Identify which cell holds the provided text, then report its (X, Y) central coordinate. 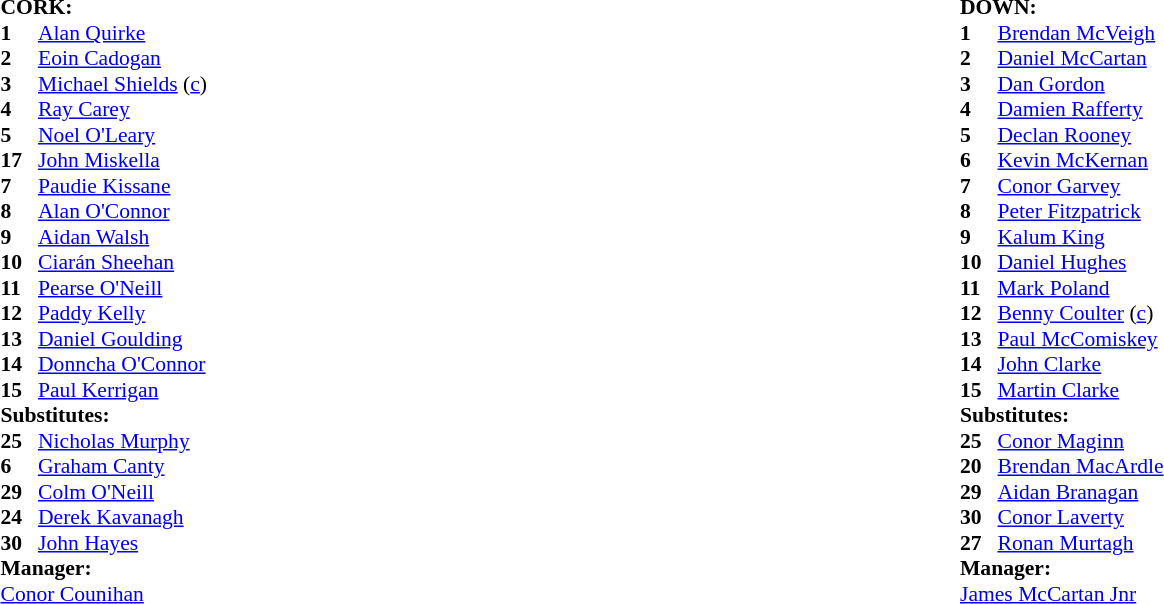
Ray Carey (122, 109)
Dan Gordon (1080, 84)
Paul McComiskey (1080, 339)
John Clarke (1080, 365)
Paudie Kissane (122, 186)
Eoin Cadogan (122, 59)
Alan Quirke (122, 33)
John Miskella (122, 161)
Mark Poland (1080, 288)
Brendan MacArdle (1080, 467)
Conor Garvey (1080, 186)
Ronan Murtagh (1080, 543)
Daniel McCartan (1080, 59)
Colm O'Neill (122, 492)
Peter Fitzpatrick (1080, 211)
Daniel Goulding (122, 339)
Alan O'Connor (122, 211)
Paddy Kelly (122, 313)
Declan Rooney (1080, 135)
Brendan McVeigh (1080, 33)
Noel O'Leary (122, 135)
Benny Coulter (c) (1080, 313)
Graham Canty (122, 467)
Paul Kerrigan (122, 390)
Pearse O'Neill (122, 288)
Conor Laverty (1080, 517)
Conor Maginn (1080, 441)
Damien Rafferty (1080, 109)
Ciarán Sheehan (122, 263)
Kalum King (1080, 237)
Daniel Hughes (1080, 263)
17 (19, 161)
Michael Shields (c) (122, 84)
Martin Clarke (1080, 390)
20 (979, 467)
Aidan Branagan (1080, 492)
John Hayes (122, 543)
Derek Kavanagh (122, 517)
27 (979, 543)
Aidan Walsh (122, 237)
Nicholas Murphy (122, 441)
24 (19, 517)
Kevin McKernan (1080, 161)
Donncha O'Connor (122, 365)
